Capture the cell that displays the provided text and extract its (x, y) central coordinate. 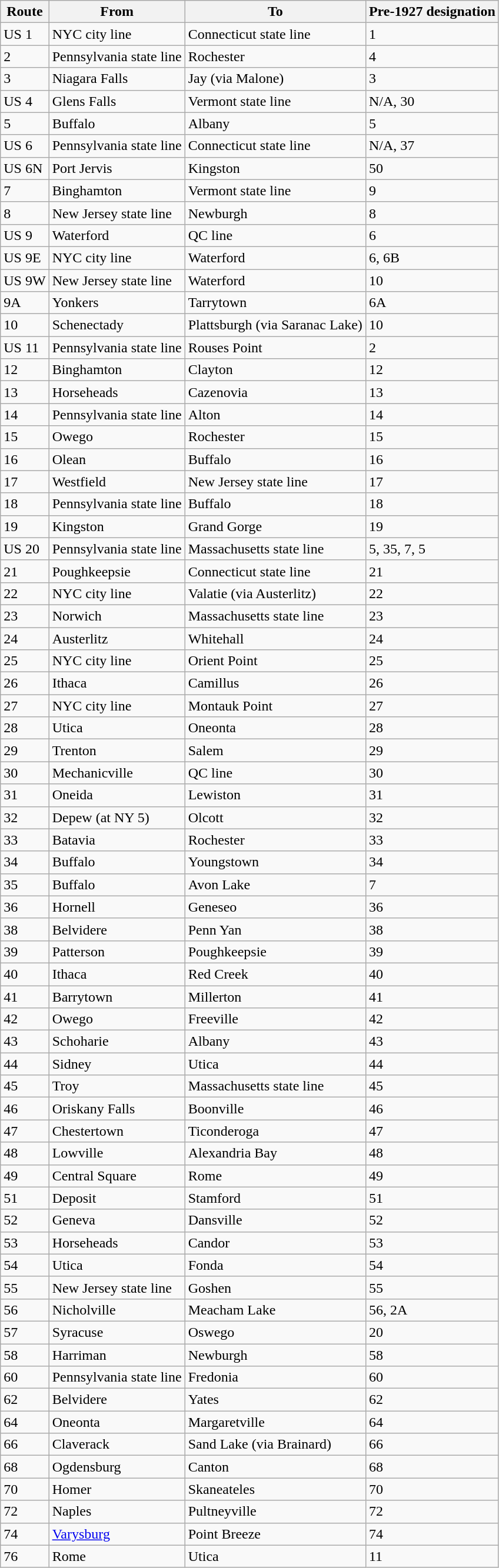
Westfield (117, 482)
Whitehall (275, 638)
Yonkers (117, 303)
Candor (275, 1243)
US 1 (25, 34)
Sand Lake (via Brainard) (275, 1444)
Camillus (275, 683)
Nicholville (117, 1310)
Fredonia (275, 1377)
Schenectady (117, 325)
Rouses Point (275, 348)
US 9W (25, 281)
Millerton (275, 997)
9A (25, 303)
Salem (275, 750)
Oneida (117, 795)
20 (432, 1332)
Stamford (275, 1198)
Lowville (117, 1153)
Boonville (275, 1109)
Varysburg (117, 1534)
Plattsburgh (via Saranac Lake) (275, 325)
11 (432, 1556)
Geneva (117, 1220)
Austerlitz (117, 638)
9 (432, 191)
Goshen (275, 1287)
Niagara Falls (117, 79)
Pultneyville (275, 1512)
Orient Point (275, 661)
5, 35, 7, 5 (432, 549)
Glens Falls (117, 101)
Mechanicville (117, 773)
Sidney (117, 1064)
Ogdensburg (117, 1467)
Patterson (117, 952)
Canton (275, 1467)
US 20 (25, 549)
Port Jervis (117, 168)
Deposit (117, 1198)
Central Square (117, 1176)
To (275, 12)
Harriman (117, 1355)
US 9 (25, 235)
Penn Yan (275, 929)
From (117, 12)
Geneseo (275, 907)
Grand Gorge (275, 526)
US 11 (25, 348)
Troy (117, 1086)
4 (432, 56)
Point Breeze (275, 1534)
Olean (117, 459)
Meacham Lake (275, 1310)
Ticonderoga (275, 1131)
Homer (117, 1489)
Depew (at NY 5) (117, 818)
US 4 (25, 101)
Claverack (117, 1444)
Tarrytown (275, 303)
50 (432, 168)
Norwich (117, 616)
Cazenovia (275, 392)
Skaneateles (275, 1489)
Margaretville (275, 1422)
Schoharie (117, 1042)
56, 2A (432, 1310)
57 (25, 1332)
56 (25, 1310)
Pre-1927 designation (432, 12)
6, 6B (432, 258)
6A (432, 303)
Trenton (117, 750)
Barrytown (117, 997)
Hornell (117, 907)
Naples (117, 1512)
6 (432, 235)
76 (25, 1556)
Fonda (275, 1265)
Valatie (via Austerlitz) (275, 593)
Chestertown (117, 1131)
Olcott (275, 818)
Oriskany Falls (117, 1109)
Alexandria Bay (275, 1153)
Avon Lake (275, 885)
Dansville (275, 1220)
Freeville (275, 1019)
Clayton (275, 370)
Youngstown (275, 862)
Yates (275, 1400)
US 9E (25, 258)
N/A, 30 (432, 101)
Montauk Point (275, 706)
Oswego (275, 1332)
Jay (via Malone) (275, 79)
Alton (275, 415)
35 (25, 885)
US 6 (25, 146)
Route (25, 12)
Lewiston (275, 795)
1 (432, 34)
Syracuse (117, 1332)
Batavia (117, 840)
N/A, 37 (432, 146)
Red Creek (275, 974)
US 6N (25, 168)
